Identify which cell holds the provided text, then report its (X, Y) central coordinate. 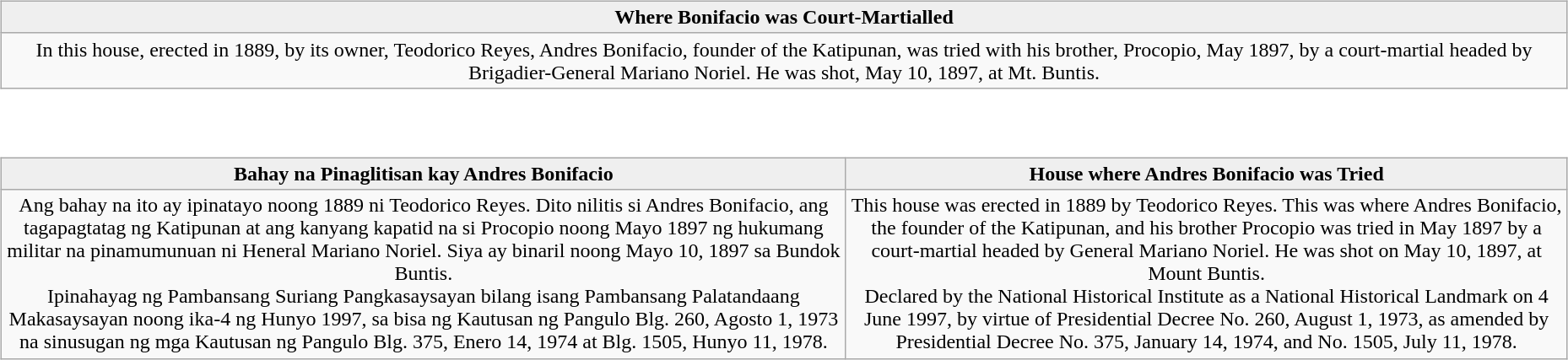
Where Bonifacio was Court-Martialled (784, 17)
House where Andres Bonifacio was Tried (1206, 174)
Bahay na Pinaglitisan kay Andres Bonifacio (424, 174)
